Identify which cell holds the provided text, then report its (X, Y) central coordinate. 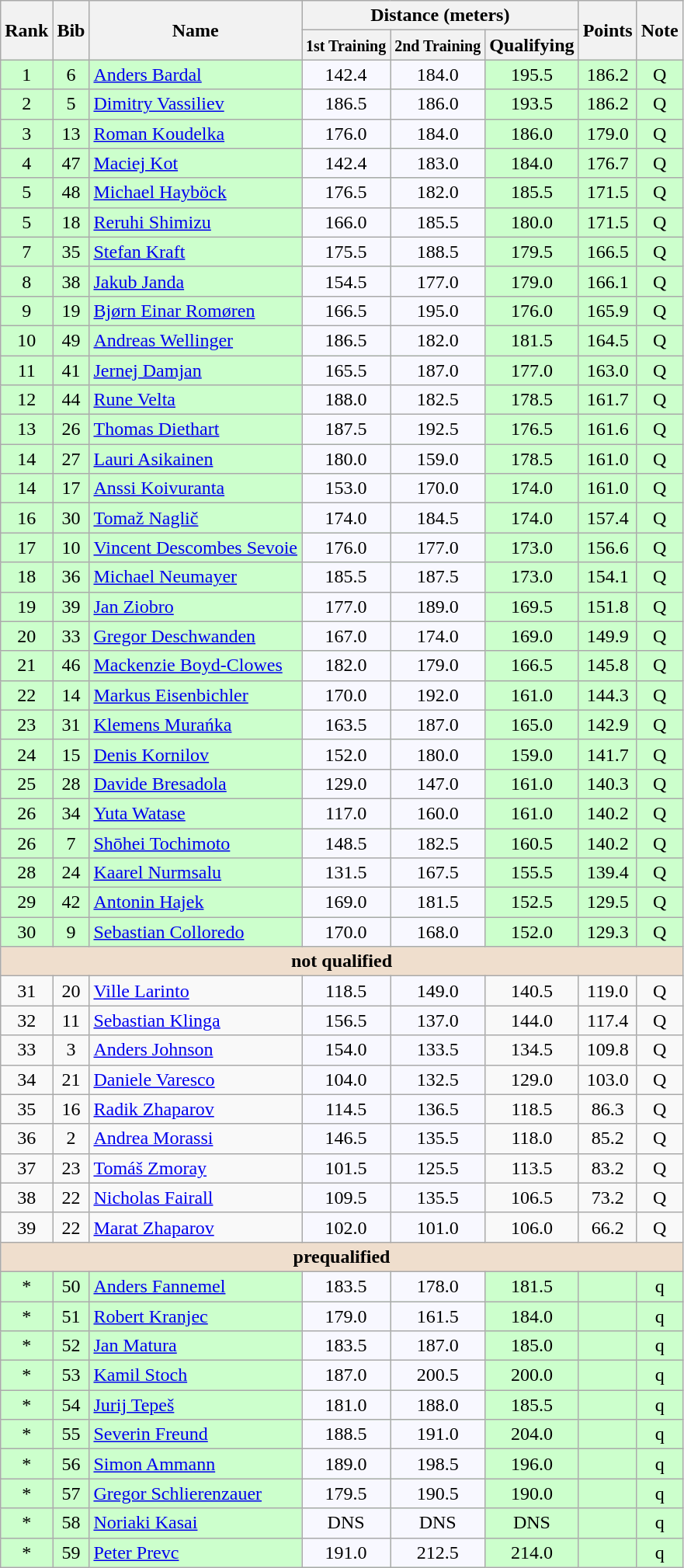
Antonin Hajek (196, 902)
Tomáš Zmoray (196, 1168)
48 (71, 193)
106.5 (532, 1198)
4 (26, 163)
204.0 (532, 1434)
6 (71, 75)
Vincent Descombes Sevoie (196, 548)
27 (71, 459)
85.2 (607, 1139)
Denis Kornilov (196, 754)
Ville Larinto (196, 991)
Anders Fannemel (196, 1286)
Sebastian Colloredo (196, 932)
165.0 (532, 725)
154.0 (345, 1050)
Sebastian Klinga (196, 1020)
160.0 (438, 813)
Bib (71, 30)
Gregor Deschwanden (196, 636)
155.5 (532, 873)
66.2 (607, 1227)
57 (71, 1493)
41 (71, 370)
165.5 (345, 370)
53 (71, 1375)
Andreas Wellinger (196, 340)
136.5 (438, 1109)
73.2 (607, 1198)
168.0 (438, 932)
212.5 (438, 1552)
44 (71, 400)
Name (196, 30)
83.2 (607, 1168)
Thomas Diethart (196, 429)
109.8 (607, 1050)
Rune Velta (196, 400)
163.0 (607, 370)
114.5 (345, 1109)
167.0 (345, 636)
154.1 (607, 577)
Dimitry Vassiliev (196, 104)
183.0 (438, 163)
198.5 (438, 1464)
Qualifying (532, 45)
104.0 (345, 1080)
163.5 (345, 725)
101.0 (438, 1227)
Davide Bresadola (196, 784)
149.9 (607, 636)
Markus Eisenbichler (196, 695)
153.0 (345, 488)
2nd Training (438, 45)
29 (26, 902)
142.9 (607, 725)
102.0 (345, 1227)
Jakub Janda (196, 281)
106.0 (532, 1227)
129.5 (607, 902)
151.8 (607, 607)
Maciej Kot (196, 163)
Michael Neumayer (196, 577)
59 (71, 1552)
Marat Zhaparov (196, 1227)
Lauri Asikainen (196, 459)
Jan Ziobro (196, 607)
103.0 (607, 1080)
15 (71, 754)
49 (71, 340)
Jernej Damjan (196, 370)
Radik Zhaparov (196, 1109)
195.5 (532, 75)
154.5 (345, 281)
Andrea Morassi (196, 1139)
109.5 (345, 1198)
178.0 (438, 1286)
Daniele Varesco (196, 1080)
Distance (meters) (439, 16)
140.3 (607, 784)
56 (71, 1464)
55 (71, 1434)
Roman Koudelka (196, 134)
58 (71, 1523)
Jurij Tepeš (196, 1405)
Mackenzie Boyd-Clowes (196, 666)
185.0 (532, 1346)
Michael Hayböck (196, 193)
190.5 (438, 1493)
Nicholas Fairall (196, 1198)
167.5 (438, 873)
32 (26, 1020)
161.7 (607, 400)
169.5 (532, 607)
Gregor Schlierenzauer (196, 1493)
200.0 (532, 1375)
25 (26, 784)
Points (607, 30)
not qualified (342, 961)
195.0 (438, 311)
152.5 (532, 902)
166.1 (607, 281)
117.4 (607, 1020)
Note (660, 30)
118.0 (532, 1139)
146.5 (345, 1139)
125.5 (438, 1168)
181.0 (345, 1405)
Klemens Murańka (196, 725)
113.5 (532, 1168)
134.5 (532, 1050)
192.5 (438, 429)
214.0 (532, 1552)
147.0 (438, 784)
132.5 (438, 1080)
165.9 (607, 311)
Robert Kranjec (196, 1316)
1 (26, 75)
141.7 (607, 754)
148.5 (345, 843)
37 (26, 1168)
145.8 (607, 666)
101.5 (345, 1168)
156.5 (345, 1020)
129.3 (607, 932)
46 (71, 666)
47 (71, 163)
Jan Matura (196, 1346)
Yuta Watase (196, 813)
Anders Bardal (196, 75)
8 (26, 281)
176.7 (607, 163)
156.6 (607, 548)
Peter Prevc (196, 1552)
prequalified (342, 1257)
161.5 (438, 1316)
149.0 (438, 991)
Simon Ammann (196, 1464)
Bjørn Einar Romøren (196, 311)
193.5 (532, 104)
144.3 (607, 695)
Kaarel Nurmsalu (196, 873)
117.0 (345, 813)
Tomaž Naglič (196, 518)
1st Training (345, 45)
157.4 (607, 518)
200.5 (438, 1375)
166.0 (345, 222)
86.3 (607, 1109)
Shōhei Tochimoto (196, 843)
Kamil Stoch (196, 1375)
137.0 (438, 1020)
Anders Johnson (196, 1050)
190.0 (532, 1493)
Severin Freund (196, 1434)
51 (71, 1316)
175.5 (345, 252)
144.0 (532, 1020)
52 (71, 1346)
196.0 (532, 1464)
184.5 (438, 518)
Noriaki Kasai (196, 1523)
Rank (26, 30)
Stefan Kraft (196, 252)
139.4 (607, 873)
42 (71, 902)
50 (71, 1286)
192.0 (438, 695)
Anssi Koivuranta (196, 488)
54 (71, 1405)
140.5 (532, 991)
133.5 (438, 1050)
Reruhi Shimizu (196, 222)
119.0 (607, 991)
161.6 (607, 429)
160.5 (532, 843)
12 (26, 400)
131.5 (345, 873)
164.5 (607, 340)
